Find where the given text appears and provide that cell's center as (X, Y) coordinate. 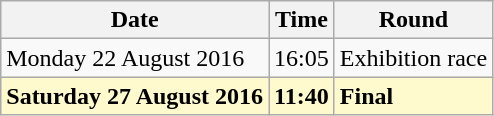
16:05 (302, 58)
Time (302, 20)
Monday 22 August 2016 (135, 58)
11:40 (302, 96)
Exhibition race (413, 58)
Round (413, 20)
Final (413, 96)
Saturday 27 August 2016 (135, 96)
Date (135, 20)
